Extract the (X, Y) coordinate from the center of the cell holding the provided text.  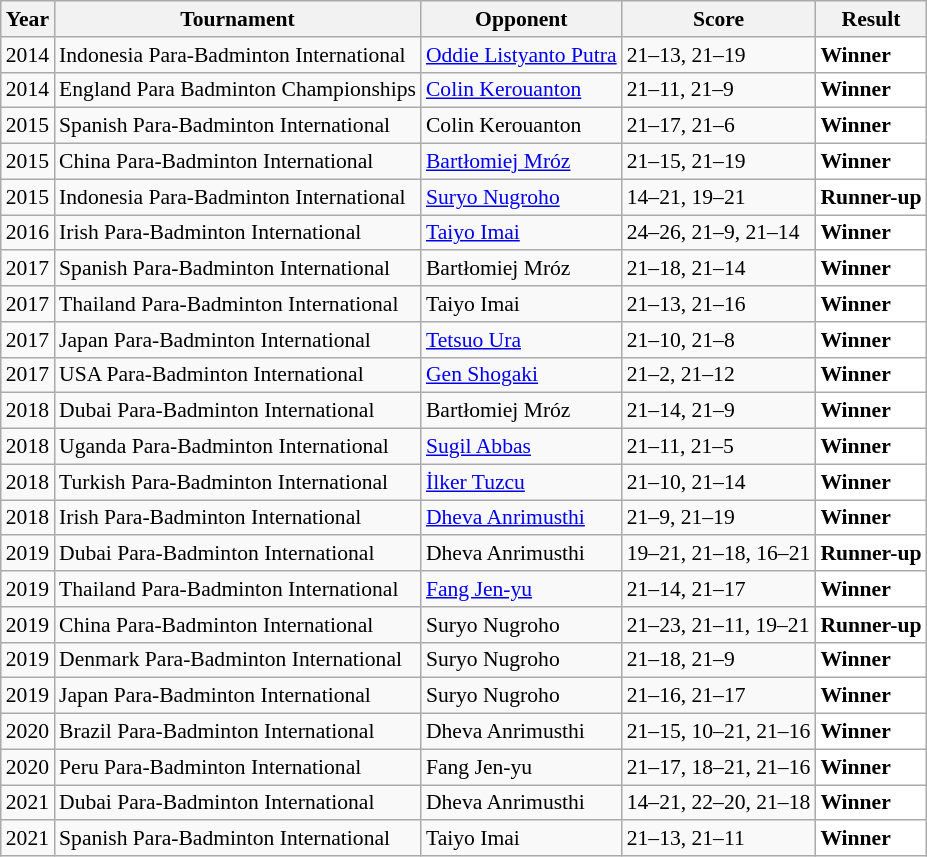
21–11, 21–9 (719, 90)
21–15, 21–19 (719, 162)
Uganda Para-Badminton International (238, 447)
21–10, 21–14 (719, 482)
14–21, 22–20, 21–18 (719, 803)
21–11, 21–5 (719, 447)
İlker Tuzcu (522, 482)
19–21, 21–18, 16–21 (719, 554)
21–18, 21–14 (719, 269)
21–16, 21–17 (719, 696)
Peru Para-Badminton International (238, 767)
USA Para-Badminton International (238, 375)
21–9, 21–19 (719, 518)
Opponent (522, 19)
21–14, 21–9 (719, 411)
24–26, 21–9, 21–14 (719, 233)
Gen Shogaki (522, 375)
21–23, 21–11, 19–21 (719, 625)
21–2, 21–12 (719, 375)
Tournament (238, 19)
21–14, 21–17 (719, 589)
14–21, 19–21 (719, 197)
Sugil Abbas (522, 447)
Turkish Para-Badminton International (238, 482)
21–13, 21–16 (719, 304)
2016 (28, 233)
Brazil Para-Badminton International (238, 732)
Year (28, 19)
Oddie Listyanto Putra (522, 55)
21–17, 18–21, 21–16 (719, 767)
England Para Badminton Championships (238, 90)
21–18, 21–9 (719, 660)
21–10, 21–8 (719, 340)
21–13, 21–11 (719, 839)
Tetsuo Ura (522, 340)
21–17, 21–6 (719, 126)
Denmark Para-Badminton International (238, 660)
21–15, 10–21, 21–16 (719, 732)
Score (719, 19)
Result (870, 19)
21–13, 21–19 (719, 55)
